Provide the (X, Y) coordinate of the cell's center where the given text is located.  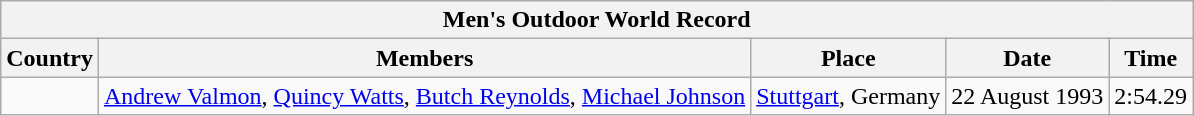
22 August 1993 (1028, 96)
Men's Outdoor World Record (597, 20)
2:54.29 (1151, 96)
Date (1028, 58)
Stuttgart, Germany (848, 96)
Place (848, 58)
Members (424, 58)
Andrew Valmon, Quincy Watts, Butch Reynolds, Michael Johnson (424, 96)
Time (1151, 58)
Country (50, 58)
